Search for the cell housing the specified text and yield its (x, y) center coordinate. 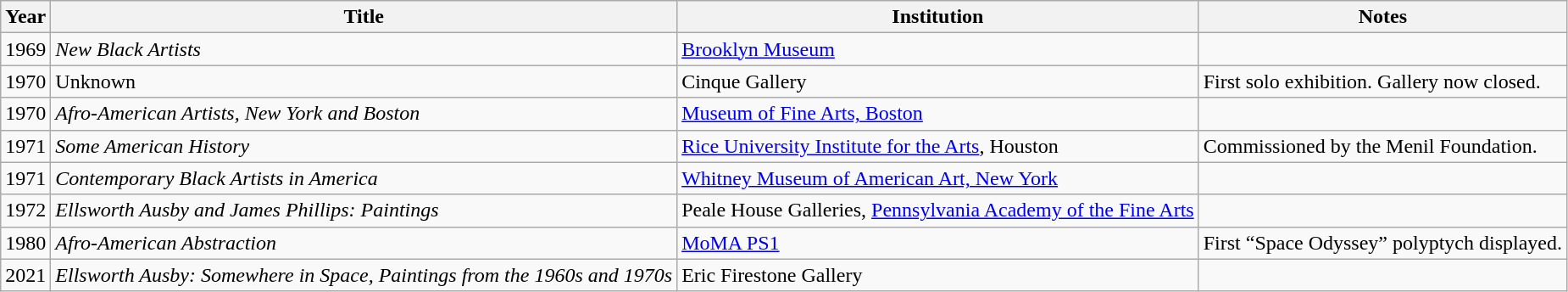
First “Space Odyssey” polyptych displayed. (1382, 243)
Afro-American Abstraction (364, 243)
Cinque Gallery (938, 81)
Ellsworth Ausby and James Phillips: Paintings (364, 211)
1972 (25, 211)
2021 (25, 275)
Eric Firestone Gallery (938, 275)
Whitney Museum of American Art, New York (938, 178)
New Black Artists (364, 49)
Ellsworth Ausby: Somewhere in Space, Paintings from the 1960s and 1970s (364, 275)
Contemporary Black Artists in America (364, 178)
Notes (1382, 17)
Unknown (364, 81)
Year (25, 17)
Commissioned by the Menil Foundation. (1382, 146)
First solo exhibition. Gallery now closed. (1382, 81)
Afro-American Artists, New York and Boston (364, 114)
Some American History (364, 146)
1969 (25, 49)
Title (364, 17)
Rice University Institute for the Arts, Houston (938, 146)
MoMA PS1 (938, 243)
Brooklyn Museum (938, 49)
Museum of Fine Arts, Boston (938, 114)
Peale House Galleries, Pennsylvania Academy of the Fine Arts (938, 211)
Institution (938, 17)
1980 (25, 243)
